Locate the cell with the specified text and output its (X, Y) center coordinate. 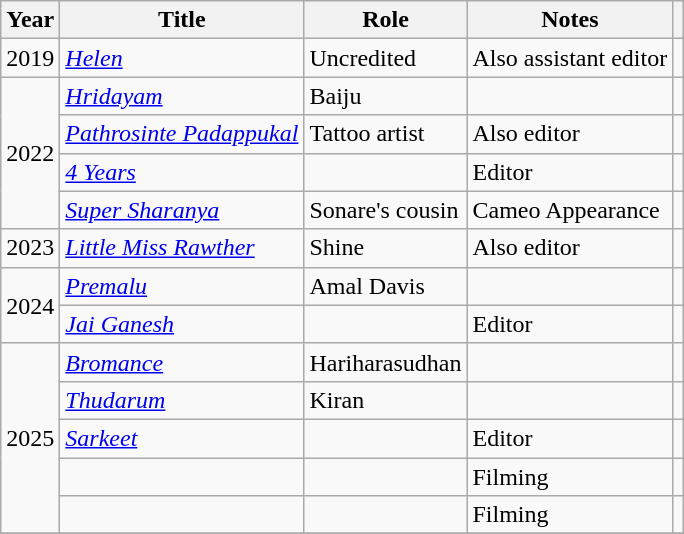
Kiran (386, 400)
Year (30, 20)
Title (182, 20)
Tattoo artist (386, 134)
2019 (30, 58)
Hridayam (182, 96)
Pathrosinte Padappukal (182, 134)
2025 (30, 438)
Role (386, 20)
Jai Ganesh (182, 324)
Baiju (386, 96)
Notes (570, 20)
Super Sharanya (182, 210)
Hariharasudhan (386, 362)
Also assistant editor (570, 58)
Cameo Appearance (570, 210)
Sonare's cousin (386, 210)
Amal Davis (386, 286)
Sarkeet (182, 438)
2022 (30, 153)
Shine (386, 248)
4 Years (182, 172)
Premalu (182, 286)
Uncredited (386, 58)
Little Miss Rawther (182, 248)
Bromance (182, 362)
Thudarum (182, 400)
2023 (30, 248)
Helen (182, 58)
2024 (30, 305)
